For the text-containing cell, return its midpoint in (x, y) coordinate format. 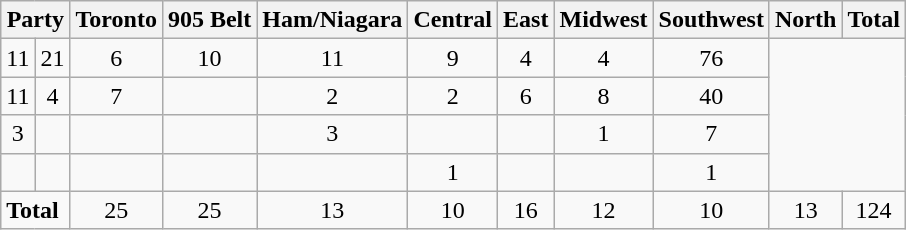
21 (52, 58)
9 (453, 58)
East (526, 20)
Party (36, 20)
12 (604, 210)
8 (604, 96)
905 Belt (209, 20)
Ham/Niagara (332, 20)
124 (874, 210)
Central (453, 20)
76 (711, 58)
40 (711, 96)
16 (526, 210)
Toronto (116, 20)
North (805, 20)
Midwest (604, 20)
Southwest (711, 20)
